Determine the [X, Y] coordinate at the center of the cell enclosing the given text.  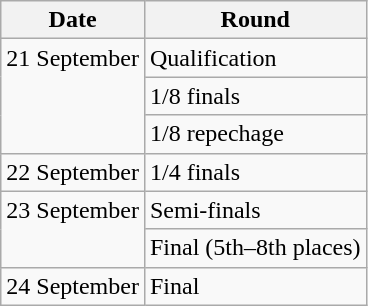
24 September [73, 286]
Date [73, 20]
Qualification [255, 58]
Round [255, 20]
Final [255, 286]
Semi-finals [255, 210]
1/4 finals [255, 172]
1/8 repechage [255, 134]
23 September [73, 229]
22 September [73, 172]
1/8 finals [255, 96]
21 September [73, 96]
Final (5th–8th places) [255, 248]
